Determine the (x, y) coordinate at the center of the cell enclosing the given text.  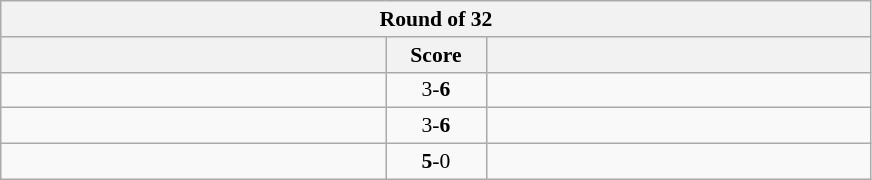
5-0 (436, 162)
Round of 32 (436, 19)
Score (436, 55)
